Identify which cell holds the provided text, then report its [X, Y] central coordinate. 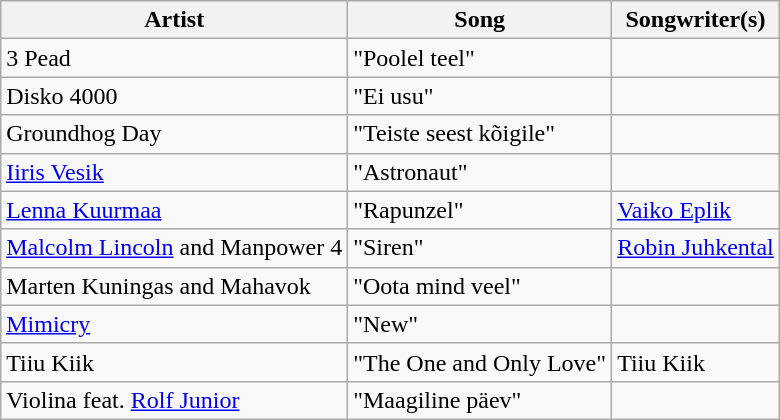
"Rapunzel" [480, 210]
Marten Kuningas and Mahavok [174, 286]
"Astronaut" [480, 172]
Malcolm Lincoln and Manpower 4 [174, 248]
"Oota mind veel" [480, 286]
Iiris Vesik [174, 172]
Disko 4000 [174, 96]
Lenna Kuurmaa [174, 210]
"Poolel teel" [480, 58]
"Teiste seest kõigile" [480, 134]
"The One and Only Love" [480, 362]
Violina feat. Rolf Junior [174, 400]
"Maagiline päev" [480, 400]
"Siren" [480, 248]
Song [480, 20]
Robin Juhkental [696, 248]
"Ei usu" [480, 96]
Artist [174, 20]
Mimicry [174, 324]
3 Pead [174, 58]
Groundhog Day [174, 134]
Vaiko Eplik [696, 210]
Songwriter(s) [696, 20]
"New" [480, 324]
